Identify which cell holds the provided text, then report its [X, Y] central coordinate. 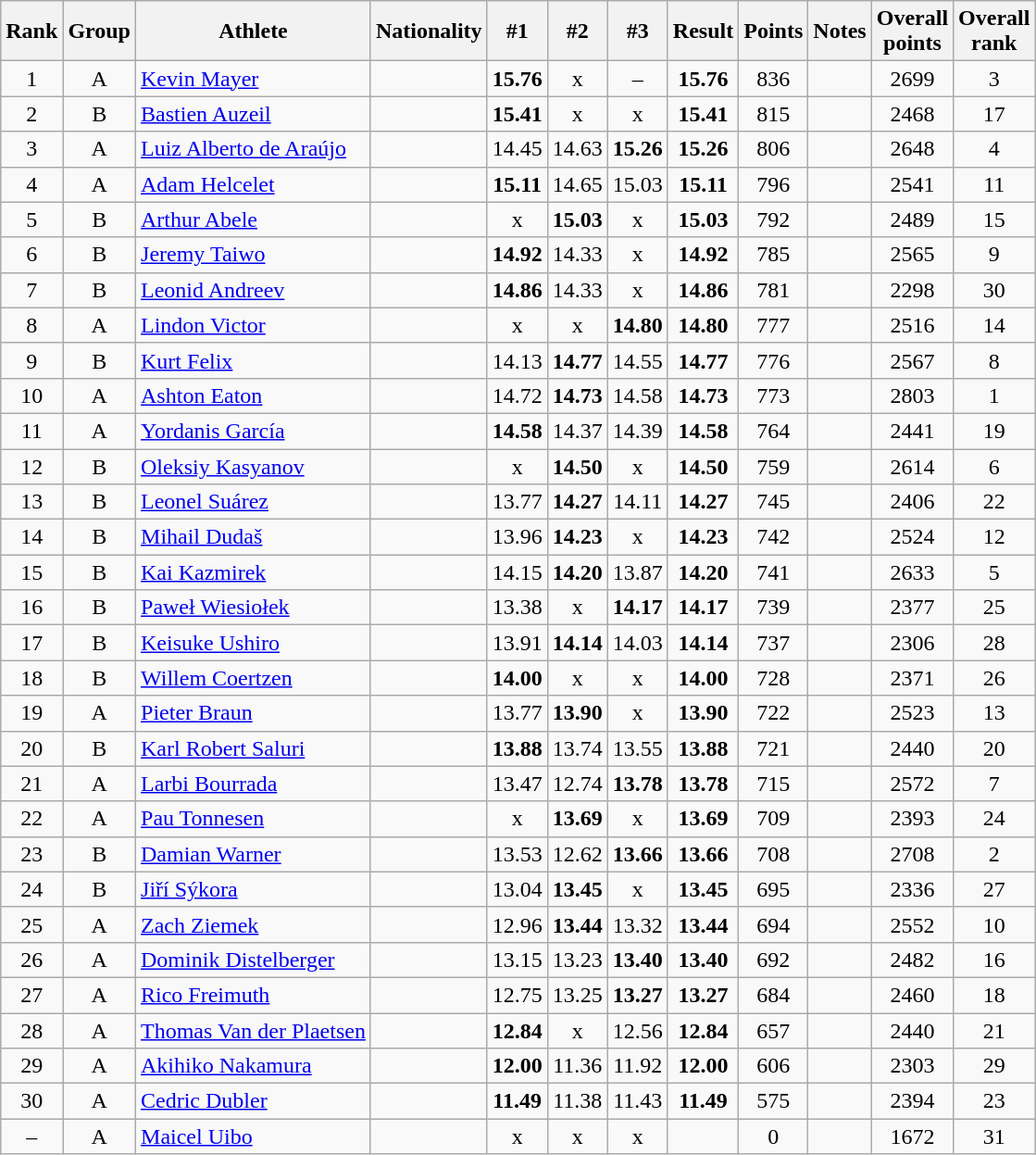
2377 [912, 608]
695 [774, 889]
2406 [912, 502]
836 [774, 79]
11.38 [578, 1101]
741 [774, 572]
Overallpoints [912, 31]
2393 [912, 819]
737 [774, 643]
12.62 [578, 854]
13.23 [578, 960]
Kurt Felix [254, 360]
13.55 [637, 748]
14.45 [517, 149]
Rico Freimuth [254, 995]
14.65 [578, 184]
2303 [912, 1066]
Result [703, 31]
2468 [912, 114]
2394 [912, 1101]
708 [774, 854]
2648 [912, 149]
13.25 [578, 995]
796 [774, 184]
14.72 [517, 395]
Kai Kazmirek [254, 572]
2460 [912, 995]
815 [774, 114]
#1 [517, 31]
Points [774, 31]
0 [774, 1136]
14.55 [637, 360]
Arthur Abele [254, 220]
728 [774, 678]
715 [774, 784]
785 [774, 255]
2516 [912, 325]
2708 [912, 854]
14.11 [637, 502]
13.74 [578, 748]
Athlete [254, 31]
12.56 [637, 1031]
2489 [912, 220]
Ashton Eaton [254, 395]
13.38 [517, 608]
Bastien Auzeil [254, 114]
Jeremy Taiwo [254, 255]
Nationality [429, 31]
Damian Warner [254, 854]
2441 [912, 431]
14.37 [578, 431]
Rank [31, 31]
#2 [578, 31]
722 [774, 713]
2633 [912, 572]
777 [774, 325]
745 [774, 502]
Zach Ziemek [254, 924]
14.63 [578, 149]
2482 [912, 960]
Akihiko Nakamura [254, 1066]
Maicel Uibo [254, 1136]
Luiz Alberto de Araújo [254, 149]
Paweł Wiesiołek [254, 608]
12.96 [517, 924]
13.32 [637, 924]
#3 [637, 31]
11.43 [637, 1101]
2306 [912, 643]
Keisuke Ushiro [254, 643]
721 [774, 748]
Thomas Van der Plaetsen [254, 1031]
Oleksiy Kasyanov [254, 466]
13.87 [637, 572]
Willem Coertzen [254, 678]
31 [994, 1136]
11.92 [637, 1066]
Adam Helcelet [254, 184]
773 [774, 395]
Notes [840, 31]
1672 [912, 1136]
742 [774, 537]
575 [774, 1101]
776 [774, 360]
2541 [912, 184]
Leonid Andreev [254, 290]
Jiří Sýkora [254, 889]
Overallrank [994, 31]
709 [774, 819]
14.15 [517, 572]
2371 [912, 678]
11.36 [578, 1066]
14.39 [637, 431]
2524 [912, 537]
792 [774, 220]
694 [774, 924]
13.96 [517, 537]
13.91 [517, 643]
Larbi Bourrada [254, 784]
Pau Tonnesen [254, 819]
13.04 [517, 889]
13.47 [517, 784]
2523 [912, 713]
13.53 [517, 854]
759 [774, 466]
2699 [912, 79]
Mihail Dudaš [254, 537]
Group [100, 31]
12.74 [578, 784]
2614 [912, 466]
Cedric Dubler [254, 1101]
739 [774, 608]
Lindon Victor [254, 325]
781 [774, 290]
14.13 [517, 360]
14.03 [637, 643]
Yordanis García [254, 431]
606 [774, 1066]
2803 [912, 395]
806 [774, 149]
2572 [912, 784]
2565 [912, 255]
2298 [912, 290]
Kevin Mayer [254, 79]
657 [774, 1031]
Leonel Suárez [254, 502]
684 [774, 995]
692 [774, 960]
12.75 [517, 995]
2336 [912, 889]
Pieter Braun [254, 713]
Karl Robert Saluri [254, 748]
13.15 [517, 960]
2567 [912, 360]
764 [774, 431]
Dominik Distelberger [254, 960]
2552 [912, 924]
